Extract the (X, Y) coordinate from the center of the cell holding the provided text.  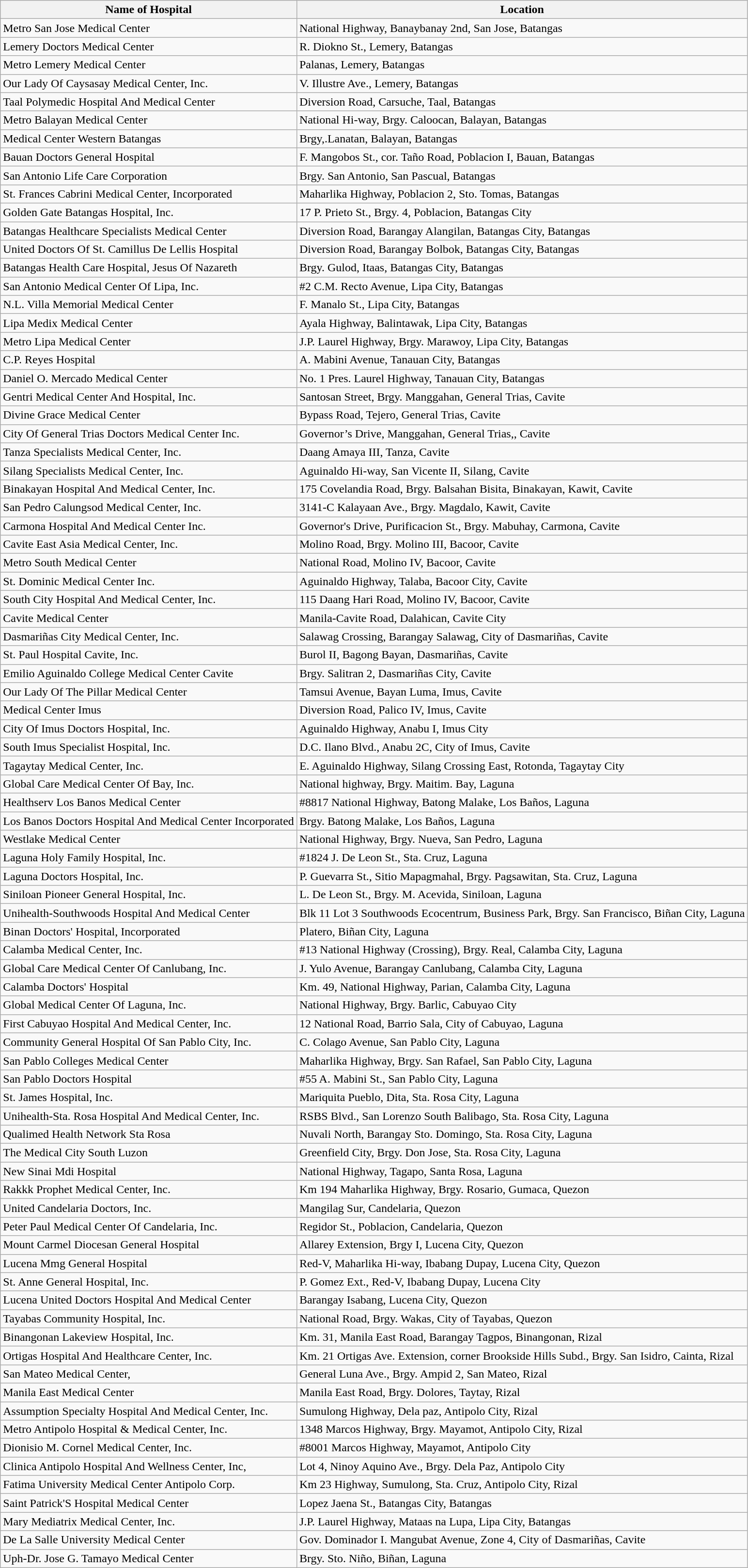
Emilio Aguinaldo College Medical Center Cavite (149, 673)
Governor's Drive, Purificacion St., Brgy. Mabuhay, Carmona, Cavite (522, 526)
Metro San Jose Medical Center (149, 28)
Governor’s Drive, Manggahan, General Trias,, Cavite (522, 434)
Dionisio M. Cornel Medical Center, Inc. (149, 1448)
R. Diokno St., Lemery, Batangas (522, 47)
Location (522, 10)
St. Dominic Medical Center Inc. (149, 581)
Barangay Isabang, Lucena City, Quezon (522, 1300)
Aguinaldo Highway, Anabu I, Imus City (522, 729)
Tamsui Avenue, Bayan Luma, Imus, Cavite (522, 692)
General Luna Ave., Brgy. Ampid 2, San Mateo, Rizal (522, 1374)
P. Guevarra St., Sitio Mapagmahal, Brgy. Pagsawitan, Sta. Cruz, Laguna (522, 876)
Km 194 Maharlika Highway, Brgy. Rosario, Gumaca, Quezon (522, 1190)
D.C. Ilano Blvd., Anabu 2C, City of Imus, Cavite (522, 747)
National Highway, Banaybanay 2nd, San Jose, Batangas (522, 28)
Assumption Specialty Hospital And Medical Center, Inc. (149, 1411)
Clinica Antipolo Hospital And Wellness Center, Inc, (149, 1466)
Aguinaldo Highway, Talaba, Bacoor City, Cavite (522, 581)
Metro Balayan Medical Center (149, 120)
E. Aguinaldo Highway, Silang Crossing East, Rotonda, Tagaytay City (522, 765)
Km. 31, Manila East Road, Barangay Tagpos, Binangonan, Rizal (522, 1337)
Uph-Dr. Jose G. Tamayo Medical Center (149, 1558)
12 National Road, Barrio Sala, City of Cabuyao, Laguna (522, 1024)
Healthserv Los Banos Medical Center (149, 802)
Bauan Doctors General Hospital (149, 157)
Km. 21 Ortigas Ave. Extension, corner Brookside Hills Subd., Brgy. San Isidro, Cainta, Rizal (522, 1355)
Mariquita Pueblo, Dita, Sta. Rosa City, Laguna (522, 1097)
Brgy. San Antonio, San Pascual, Batangas (522, 175)
Binan Doctors' Hospital, Incorporated (149, 931)
Lot 4, Ninoy Aquino Ave., Brgy. Dela Paz, Antipolo City (522, 1466)
Global Care Medical Center Of Canlubang, Inc. (149, 968)
Daang Amaya III, Tanza, Cavite (522, 452)
National Highway, Tagapo, Santa Rosa, Laguna (522, 1171)
L. De Leon St., Brgy. M. Acevida, Siniloan, Laguna (522, 895)
Nuvali North, Barangay Sto. Domingo, Sta. Rosa City, Laguna (522, 1134)
#13 National Highway (Crossing), Brgy. Real, Calamba City, Laguna (522, 950)
Taal Polymedic Hospital And Medical Center (149, 102)
City Of General Trias Doctors Medical Center Inc. (149, 434)
#1824 J. De Leon St., Sta. Cruz, Laguna (522, 858)
Allarey Extension, Brgy I, Lucena City, Quezon (522, 1245)
St. Anne General Hospital, Inc. (149, 1282)
Calamba Doctors' Hospital (149, 987)
#8001 Marcos Highway, Mayamot, Antipolo City (522, 1448)
The Medical City South Luzon (149, 1153)
Platero, Biñan City, Laguna (522, 931)
New Sinai Mdi Hospital (149, 1171)
San Pedro Calungsod Medical Center, Inc. (149, 507)
Mangilag Sur, Candelaria, Quezon (522, 1208)
#8817 National Highway, Batong Malake, Los Baños, Laguna (522, 802)
Brgy. Sto. Niño, Biñan, Laguna (522, 1558)
Qualimed Health Network Sta Rosa (149, 1134)
Siniloan Pioneer General Hospital, Inc. (149, 895)
St. James Hospital, Inc. (149, 1097)
Batangas Health Care Hospital, Jesus Of Nazareth (149, 268)
Regidor St., Poblacion, Candelaria, Quezon (522, 1226)
Name of Hospital (149, 10)
115 Daang Hari Road, Molino IV, Bacoor, Cavite (522, 600)
Unihealth-Southwoods Hospital And Medical Center (149, 913)
National Hi-way, Brgy. Caloocan, Balayan, Batangas (522, 120)
Daniel O. Mercado Medical Center (149, 378)
Metro Lemery Medical Center (149, 65)
Brgy. Salitran 2, Dasmariñas City, Cavite (522, 673)
Divine Grace Medical Center (149, 415)
A. Mabini Avenue, Tanauan City, Batangas (522, 360)
V. Illustre Ave., Lemery, Batangas (522, 83)
Tayabas Community Hospital, Inc. (149, 1319)
San Pablo Colleges Medical Center (149, 1060)
Dasmariñas City Medical Center, Inc. (149, 637)
Lipa Medix Medical Center (149, 323)
Brgy. Batong Malake, Los Baños, Laguna (522, 821)
Global Medical Center Of Laguna, Inc. (149, 1005)
National Highway, Brgy. Barlic, Cabuyao City (522, 1005)
#2 C.M. Recto Avenue, Lipa City, Batangas (522, 286)
Metro South Medical Center (149, 563)
Laguna Doctors Hospital, Inc. (149, 876)
Binakayan Hospital And Medical Center, Inc. (149, 489)
17 P. Prieto St., Brgy. 4, Poblacion, Batangas City (522, 212)
Medical Center Western Batangas (149, 139)
Manila East Road, Brgy. Dolores, Taytay, Rizal (522, 1392)
Greenfield City, Brgy. Don Jose, Sta. Rosa City, Laguna (522, 1153)
Manila East Medical Center (149, 1392)
San Antonio Life Care Corporation (149, 175)
N.L. Villa Memorial Medical Center (149, 305)
United Doctors Of St. Camillus De Lellis Hospital (149, 249)
P. Gomez Ext., Red-V, Ibabang Dupay, Lucena City (522, 1282)
St. Frances Cabrini Medical Center, Incorporated (149, 194)
RSBS Blvd., San Lorenzo South Balibago, Sta. Rosa City, Laguna (522, 1116)
National Road, Brgy. Wakas, City of Tayabas, Quezon (522, 1319)
Palanas, Lemery, Batangas (522, 65)
3141-C Kalayaan Ave., Brgy. Magdalo, Kawit, Cavite (522, 507)
Carmona Hospital And Medical Center Inc. (149, 526)
Peter Paul Medical Center Of Candelaria, Inc. (149, 1226)
Molino Road, Brgy. Molino III, Bacoor, Cavite (522, 544)
San Pablo Doctors Hospital (149, 1079)
Cavite East Asia Medical Center, Inc. (149, 544)
Medical Center Imus (149, 710)
J.P. Laurel Highway, Mataas na Lupa, Lipa City, Batangas (522, 1521)
J. Yulo Avenue, Barangay Canlubang, Calamba City, Laguna (522, 968)
Santosan Street, Brgy. Manggahan, General Trias, Cavite (522, 397)
Lemery Doctors Medical Center (149, 47)
South City Hospital And Medical Center, Inc. (149, 600)
175 Covelandia Road, Brgy. Balsahan Bisita, Binakayan, Kawit, Cavite (522, 489)
Our Lady Of Caysasay Medical Center, Inc. (149, 83)
Metro Lipa Medical Center (149, 342)
Batangas Healthcare Specialists Medical Center (149, 231)
Unihealth-Sta. Rosa Hospital And Medical Center, Inc. (149, 1116)
Mary Mediatrix Medical Center, Inc. (149, 1521)
Cavite Medical Center (149, 618)
Tanza Specialists Medical Center, Inc. (149, 452)
Burol II, Bagong Bayan, Dasmariñas, Cavite (522, 655)
Blk 11 Lot 3 Southwoods Ecocentrum, Business Park, Brgy. San Francisco, Biñan City, Laguna (522, 913)
National Highway, Brgy. Nueva, San Pedro, Laguna (522, 839)
1348 Marcos Highway, Brgy. Mayamot, Antipolo City, Rizal (522, 1429)
San Mateo Medical Center, (149, 1374)
Westlake Medical Center (149, 839)
Calamba Medical Center, Inc. (149, 950)
San Antonio Medical Center Of Lipa, Inc. (149, 286)
Laguna Holy Family Hospital, Inc. (149, 858)
Manila-Cavite Road, Dalahican, Cavite City (522, 618)
Sumulong Highway, Dela paz, Antipolo City, Rizal (522, 1411)
Gentri Medical Center And Hospital, Inc. (149, 397)
Maharlika Highway, Poblacion 2, Sto. Tomas, Batangas (522, 194)
Binangonan Lakeview Hospital, Inc. (149, 1337)
Diversion Road, Barangay Alangilan, Batangas City, Batangas (522, 231)
F. Mangobos St., cor. Taño Road, Poblacion I, Bauan, Batangas (522, 157)
Metro Antipolo Hospital & Medical Center, Inc. (149, 1429)
Lopez Jaena St., Batangas City, Batangas (522, 1503)
United Candelaria Doctors, Inc. (149, 1208)
St. Paul Hospital Cavite, Inc. (149, 655)
National highway, Brgy. Maitim. Bay, Laguna (522, 784)
Diversion Road, Barangay Bolbok, Batangas City, Batangas (522, 249)
Km. 49, National Highway, Parian, Calamba City, Laguna (522, 987)
Red-V, Maharlika Hi-way, Ibabang Dupay, Lucena City, Quezon (522, 1263)
Gov. Dominador I. Mangubat Avenue, Zone 4, City of Dasmariñas, Cavite (522, 1540)
Ortigas Hospital And Healthcare Center, Inc. (149, 1355)
Lucena Mmg General Hospital (149, 1263)
Maharlika Highway, Brgy. San Rafael, San Pablo City, Laguna (522, 1060)
Community General Hospital Of San Pablo City, Inc. (149, 1042)
Salawag Crossing, Barangay Salawag, City of Dasmariñas, Cavite (522, 637)
F. Manalo St., Lipa City, Batangas (522, 305)
Rakkk Prophet Medical Center, Inc. (149, 1190)
City Of Imus Doctors Hospital, Inc. (149, 729)
Los Banos Doctors Hospital And Medical Center Incorporated (149, 821)
Diversion Road, Palico IV, Imus, Cavite (522, 710)
Aguinaldo Hi-way, San Vicente II, Silang, Cavite (522, 470)
Diversion Road, Carsuche, Taal, Batangas (522, 102)
#55 A. Mabini St., San Pablo City, Laguna (522, 1079)
Global Care Medical Center Of Bay, Inc. (149, 784)
First Cabuyao Hospital And Medical Center, Inc. (149, 1024)
Lucena United Doctors Hospital And Medical Center (149, 1300)
Golden Gate Batangas Hospital, Inc. (149, 212)
South Imus Specialist Hospital, Inc. (149, 747)
C.P. Reyes Hospital (149, 360)
Km 23 Highway, Sumulong, Sta. Cruz, Antipolo City, Rizal (522, 1485)
C. Colago Avenue, San Pablo City, Laguna (522, 1042)
Fatima University Medical Center Antipolo Corp. (149, 1485)
Saint Patrick'S Hospital Medical Center (149, 1503)
Silang Specialists Medical Center, Inc. (149, 470)
De La Salle University Medical Center (149, 1540)
Mount Carmel Diocesan General Hospital (149, 1245)
Brgy,.Lanatan, Balayan, Batangas (522, 139)
Brgy. Gulod, Itaas, Batangas City, Batangas (522, 268)
Ayala Highway, Balintawak, Lipa City, Batangas (522, 323)
Our Lady Of The Pillar Medical Center (149, 692)
J.P. Laurel Highway, Brgy. Marawoy, Lipa City, Batangas (522, 342)
Tagaytay Medical Center, Inc. (149, 765)
National Road, Molino IV, Bacoor, Cavite (522, 563)
Bypass Road, Tejero, General Trias, Cavite (522, 415)
No. 1 Pres. Laurel Highway, Tanauan City, Batangas (522, 378)
